Capture the cell that displays the provided text and extract its (X, Y) central coordinate. 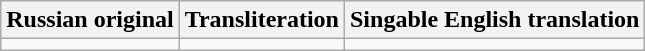
Russian original (90, 20)
Transliteration (262, 20)
Singable English translation (494, 20)
